Identify which cell holds the provided text, then report its [x, y] central coordinate. 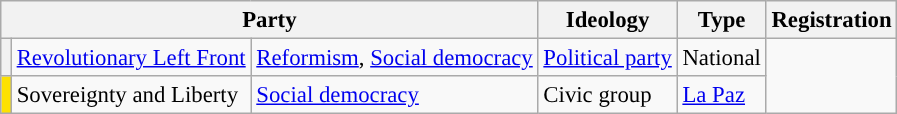
Revolutionary Left Front [131, 58]
Sovereignty and Liberty [131, 95]
Type [722, 20]
National [722, 58]
Party [270, 20]
Ideology [608, 20]
Social democracy [394, 95]
Civic group [608, 95]
La Paz [722, 95]
Political party [608, 58]
Registration [832, 20]
Reformism, Social democracy [394, 58]
